Capture the cell that displays the provided text and extract its [X, Y] central coordinate. 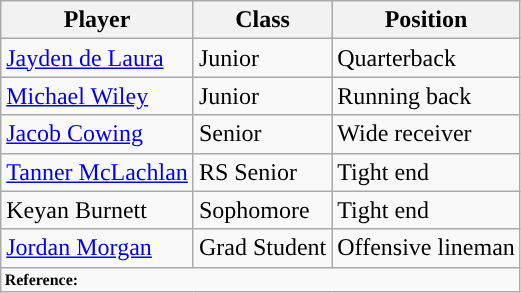
Jayden de Laura [98, 58]
Senior [262, 134]
Offensive lineman [426, 248]
Wide receiver [426, 134]
Quarterback [426, 58]
Grad Student [262, 248]
Keyan Burnett [98, 210]
Jacob Cowing [98, 134]
Position [426, 20]
Reference: [261, 279]
Tanner McLachlan [98, 172]
RS Senior [262, 172]
Running back [426, 96]
Michael Wiley [98, 96]
Jordan Morgan [98, 248]
Sophomore [262, 210]
Class [262, 20]
Player [98, 20]
